Locate the cell with the specified text and output its (x, y) center coordinate. 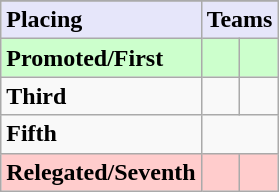
Placing (101, 20)
Teams (240, 20)
Relegated/Seventh (101, 172)
Promoted/First (101, 58)
Fifth (101, 134)
Third (101, 96)
